From the cell containing the given text, extract its center point as (x, y) coordinate. 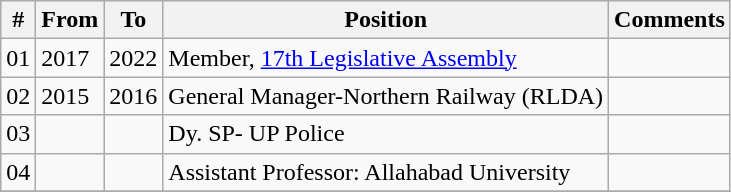
Position (386, 20)
2015 (70, 96)
2022 (134, 58)
01 (18, 58)
General Manager-Northern Railway (RLDA) (386, 96)
Dy. SP- UP Police (386, 134)
From (70, 20)
02 (18, 96)
2017 (70, 58)
2016 (134, 96)
To (134, 20)
Assistant Professor: Allahabad University (386, 172)
Comments (670, 20)
# (18, 20)
Member, 17th Legislative Assembly (386, 58)
03 (18, 134)
04 (18, 172)
